Locate the cell with the specified text and output its (x, y) center coordinate. 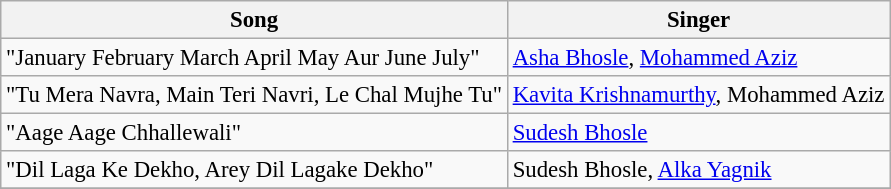
"Dil Laga Ke Dekho, Arey Dil Lagake Dekho" (254, 170)
Sudesh Bhosle (698, 133)
Sudesh Bhosle, Alka Yagnik (698, 170)
"Tu Mera Navra, Main Teri Navri, Le Chal Mujhe Tu" (254, 95)
Singer (698, 20)
Song (254, 20)
"January February March April May Aur June July" (254, 58)
"Aage Aage Chhallewali" (254, 133)
Kavita Krishnamurthy, Mohammed Aziz (698, 95)
Asha Bhosle, Mohammed Aziz (698, 58)
